Identify which cell holds the provided text, then report its (x, y) central coordinate. 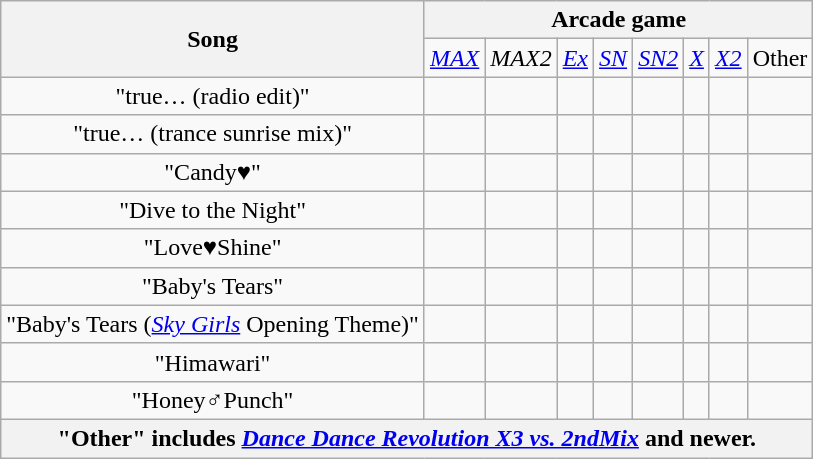
"Himawari" (213, 362)
SN (614, 58)
X2 (728, 58)
X (697, 58)
"Candy♥" (213, 172)
"Dive to the Night" (213, 210)
"Other" includes Dance Dance Revolution X3 vs. 2ndMix and newer. (407, 438)
"Love♥Shine" (213, 248)
"true… (trance sunrise mix)" (213, 134)
Song (213, 39)
"Baby's Tears (Sky Girls Opening Theme)" (213, 324)
SN2 (658, 58)
MAX2 (521, 58)
Arcade game (618, 20)
"Honey♂Punch" (213, 400)
"Baby's Tears" (213, 286)
"true… (radio edit)" (213, 96)
Other (780, 58)
Ex (575, 58)
MAX (454, 58)
